Pinpoint the cell where the given text exists, returning its (x, y) midpoint coordinate. 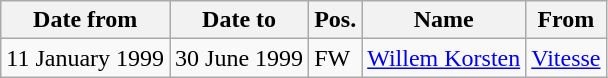
Willem Korsten (444, 58)
From (566, 20)
30 June 1999 (240, 58)
11 January 1999 (86, 58)
Vitesse (566, 58)
Name (444, 20)
FW (336, 58)
Date to (240, 20)
Date from (86, 20)
Pos. (336, 20)
